Detect which cell encompasses the target text, then output its [x, y] center coordinate. 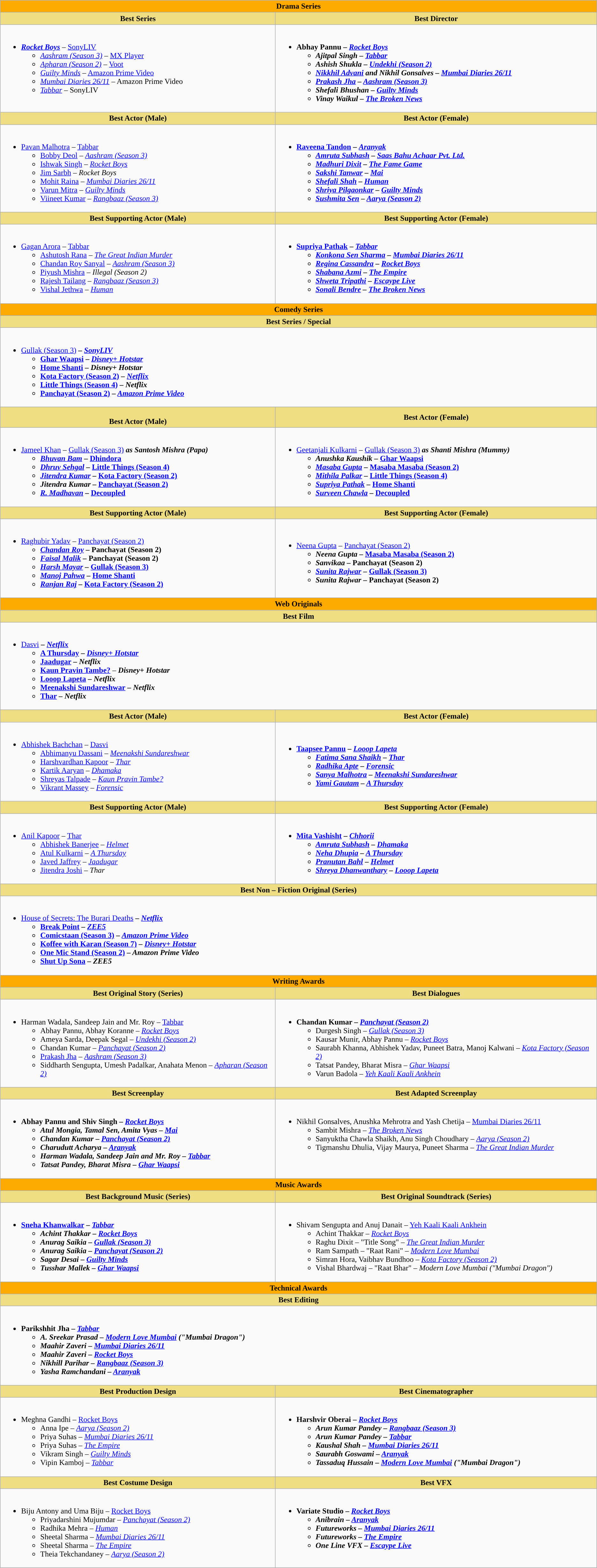
Best Film [298, 616]
Variate Studio – Rocket BoysAnibrain – AranyakFutureworks – Mumbai Diaries 26/11Futureworks – The EmpireOne Line VFX – Escaype Live [436, 1528]
Best Original Soundtrack (Series) [436, 1197]
Best Series [138, 18]
Best Cinematographer [436, 1391]
Best Screenplay [138, 1093]
Best Costume Design [138, 1483]
Best Dialogues [436, 993]
Writing Awards [298, 981]
Web Originals [298, 604]
Anil Kapoor – TharAbhishek Banerjee – HelmetAtul Kulkarni – A ThursdayJaved Jaffrey – JaadugarJitendra Joshi – Thar [138, 848]
Best Editing [298, 1300]
Best Production Design [138, 1391]
Best Director [436, 18]
Best VFX [436, 1483]
Comedy Series [298, 309]
Best Original Story (Series) [138, 993]
Best Background Music (Series) [138, 1197]
Drama Series [298, 6]
Mita Vashisht – ChhoriiAmruta Subhash – DhamakaNeha Dhupia – A ThursdayPranutan Bahl – HelmetShreya Dhanwanthary – Looop Lapeta [436, 848]
Technical Awards [298, 1288]
Best Series / Special [298, 322]
Best Non – Fiction Original (Series) [298, 890]
Best Adapted Screenplay [436, 1093]
Taapsee Pannu – Looop LapetaFatima Sana Shaikh – TharRadhika Apte – ForensicSanya Malhotra – Meenakshi SundareshwarYami Gautam – A Thursday [436, 762]
Music Awards [298, 1184]
